Locate the cell with the specified text and output its [x, y] center coordinate. 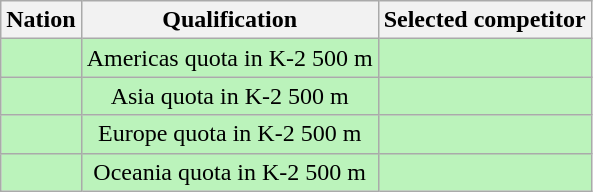
Qualification [230, 20]
Europe quota in K-2 500 m [230, 134]
Nation [41, 20]
Americas quota in K-2 500 m [230, 58]
Asia quota in K-2 500 m [230, 96]
Oceania quota in K-2 500 m [230, 172]
Selected competitor [484, 20]
